From the cell containing the given text, extract its center point as [x, y] coordinate. 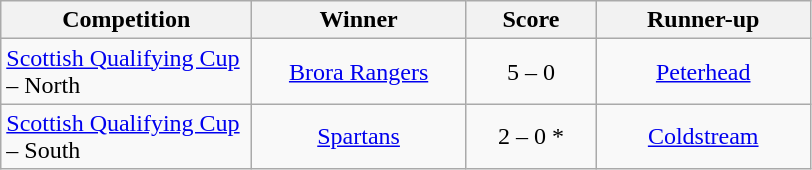
Competition [126, 20]
Coldstream [703, 136]
Score [530, 20]
Scottish Qualifying Cup – North [126, 72]
2 – 0 * [530, 136]
Brora Rangers [359, 72]
Winner [359, 20]
Runner-up [703, 20]
Scottish Qualifying Cup – South [126, 136]
Peterhead [703, 72]
5 – 0 [530, 72]
Spartans [359, 136]
